Return [X, Y] of the center of cell containing provided text 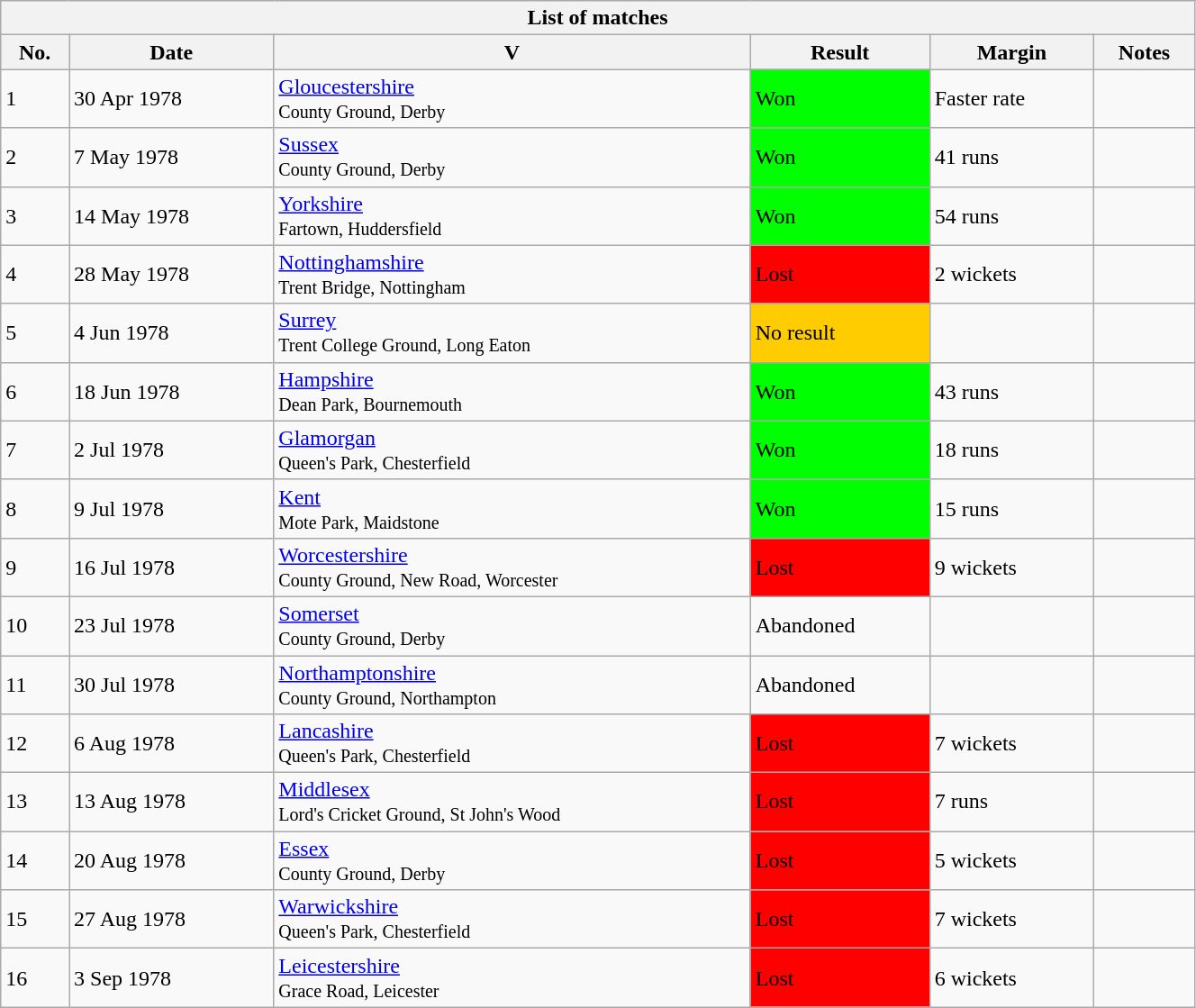
Gloucestershire County Ground, Derby [512, 99]
27 Aug 1978 [171, 919]
10 [35, 625]
No. [35, 52]
16 [35, 978]
20 Aug 1978 [171, 861]
Glamorgan Queen's Park, Chesterfield [512, 450]
V [512, 52]
14 May 1978 [171, 216]
9 wickets [1012, 568]
3 Sep 1978 [171, 978]
41 runs [1012, 157]
11 [35, 685]
Sussex County Ground, Derby [512, 157]
YorkshireFartown, Huddersfield [512, 216]
Date [171, 52]
2 [35, 157]
Warwickshire Queen's Park, Chesterfield [512, 919]
15 [35, 919]
43 runs [1012, 391]
9 Jul 1978 [171, 508]
Middlesex Lord's Cricket Ground, St John's Wood [512, 802]
Northamptonshire County Ground, Northampton [512, 685]
HampshireDean Park, Bournemouth [512, 391]
7 runs [1012, 802]
2 wickets [1012, 274]
18 runs [1012, 450]
3 [35, 216]
9 [35, 568]
7 May 1978 [171, 157]
15 runs [1012, 508]
28 May 1978 [171, 274]
5 [35, 333]
SomersetCounty Ground, Derby [512, 625]
No result [839, 333]
14 [35, 861]
SurreyTrent College Ground, Long Eaton [512, 333]
Kent Mote Park, Maidstone [512, 508]
Result [839, 52]
7 [35, 450]
2 Jul 1978 [171, 450]
5 wickets [1012, 861]
13 [35, 802]
List of matches [598, 18]
LeicestershireGrace Road, Leicester [512, 978]
Margin [1012, 52]
Faster rate [1012, 99]
1 [35, 99]
18 Jun 1978 [171, 391]
6 wickets [1012, 978]
13 Aug 1978 [171, 802]
12 [35, 744]
23 Jul 1978 [171, 625]
6 Aug 1978 [171, 744]
Nottinghamshire Trent Bridge, Nottingham [512, 274]
Lancashire Queen's Park, Chesterfield [512, 744]
30 Apr 1978 [171, 99]
WorcestershireCounty Ground, New Road, Worcester [512, 568]
54 runs [1012, 216]
4 [35, 274]
30 Jul 1978 [171, 685]
Notes [1145, 52]
8 [35, 508]
6 [35, 391]
Essex County Ground, Derby [512, 861]
16 Jul 1978 [171, 568]
4 Jun 1978 [171, 333]
